Find where the given text appears and provide that cell's center as [X, Y] coordinate. 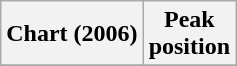
Peakposition [189, 34]
Chart (2006) [72, 34]
